Detect which cell encompasses the target text, then output its [X, Y] center coordinate. 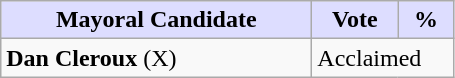
% [426, 20]
Dan Cleroux (X) [156, 58]
Mayoral Candidate [156, 20]
Vote [355, 20]
Acclaimed [383, 58]
